Output the [x, y] coordinate of the center of the cell containing the given text.  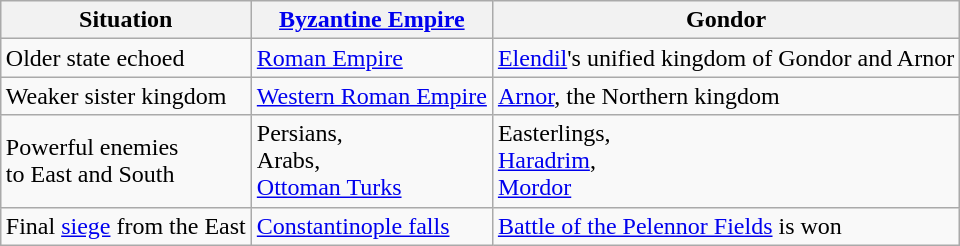
Powerful enemiesto East and South [126, 161]
Battle of the Pelennor Fields is won [726, 226]
Older state echoed [126, 58]
Western Roman Empire [372, 96]
Situation [126, 20]
Easterlings,Haradrim,Mordor [726, 161]
Roman Empire [372, 58]
Arnor, the Northern kingdom [726, 96]
Persians,Arabs,Ottoman Turks [372, 161]
Final siege from the East [126, 226]
Byzantine Empire [372, 20]
Gondor [726, 20]
Constantinople falls [372, 226]
Elendil's unified kingdom of Gondor and Arnor [726, 58]
Weaker sister kingdom [126, 96]
